Provide the [X, Y] coordinate of the cell's center where the given text is located.  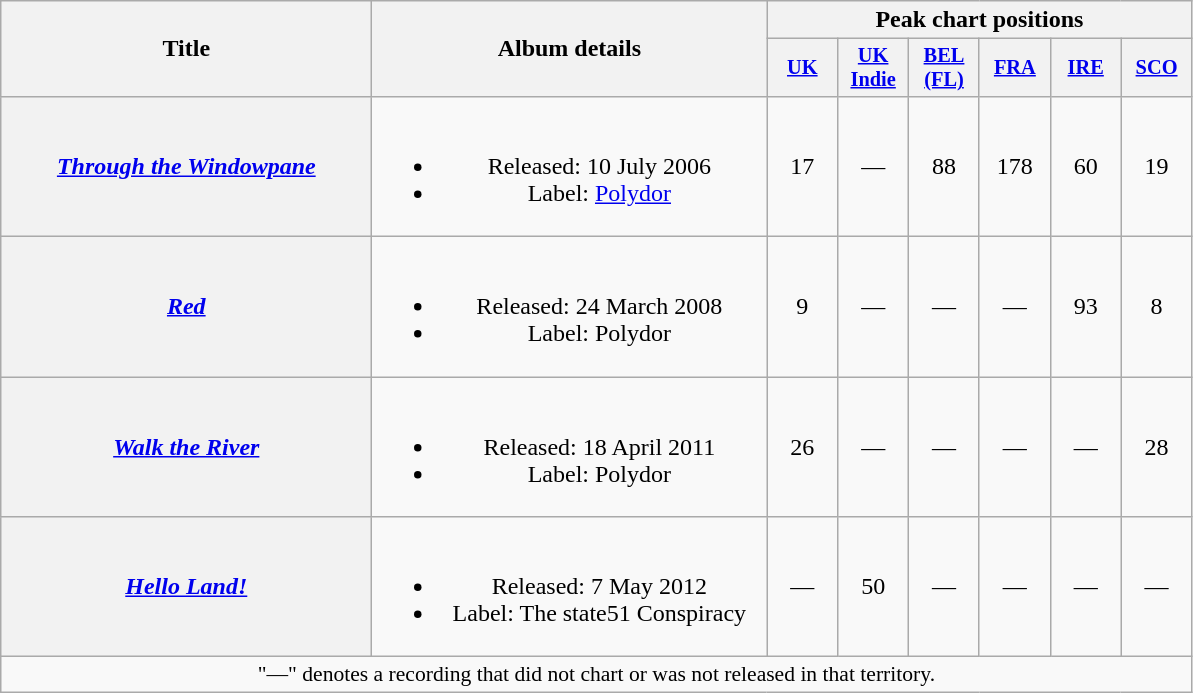
50 [874, 587]
UKIndie [874, 68]
17 [802, 166]
Peak chart positions [980, 20]
Released: 24 March 2008Label: Polydor [570, 307]
BEL(FL) [944, 68]
178 [1014, 166]
Album details [570, 49]
28 [1156, 447]
"—" denotes a recording that did not chart or was not released in that territory. [596, 675]
88 [944, 166]
UK [802, 68]
Title [186, 49]
Hello Land! [186, 587]
19 [1156, 166]
SCO [1156, 68]
IRE [1086, 68]
FRA [1014, 68]
Released: 10 July 2006Label: Polydor [570, 166]
Released: 7 May 2012Label: The state51 Conspiracy [570, 587]
Walk the River [186, 447]
93 [1086, 307]
9 [802, 307]
60 [1086, 166]
8 [1156, 307]
Through the Windowpane [186, 166]
Red [186, 307]
Released: 18 April 2011Label: Polydor [570, 447]
26 [802, 447]
